Provide the (X, Y) coordinate of the cell's center where the given text is located.  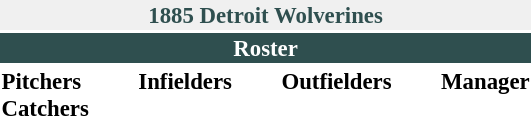
Roster (266, 48)
1885 Detroit Wolverines (266, 15)
